Output the [X, Y] coordinate of the center of the cell containing the given text.  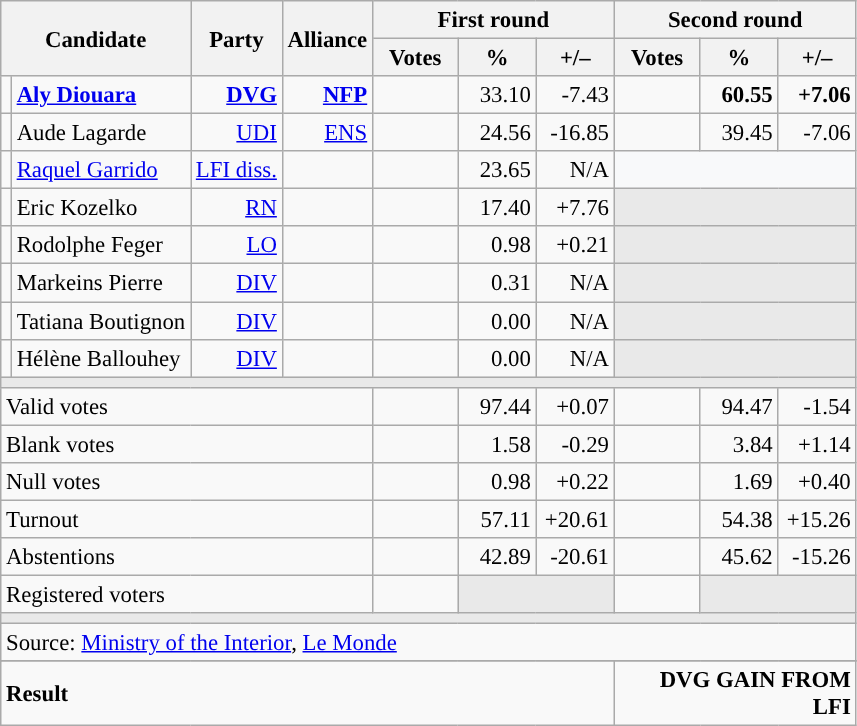
1.69 [739, 482]
Registered voters [187, 594]
94.47 [739, 406]
-7.06 [817, 133]
54.38 [739, 519]
Party [237, 38]
24.56 [497, 133]
3.84 [739, 444]
Source: Ministry of the Interior, Le Monde [428, 643]
-20.61 [575, 557]
-1.54 [817, 406]
-0.29 [575, 444]
Turnout [187, 519]
Valid votes [187, 406]
23.65 [497, 170]
LO [237, 245]
Eric Kozelko [100, 208]
Alliance [327, 38]
17.40 [497, 208]
Abstentions [187, 557]
39.45 [739, 133]
DVG GAIN FROM LFI [735, 694]
-15.26 [817, 557]
Tatiana Boutignon [100, 321]
Candidate [96, 38]
-16.85 [575, 133]
57.11 [497, 519]
Markeins Pierre [100, 283]
+0.40 [817, 482]
+0.21 [575, 245]
42.89 [497, 557]
+15.26 [817, 519]
-7.43 [575, 95]
Raquel Garrido [100, 170]
+7.06 [817, 95]
97.44 [497, 406]
0.31 [497, 283]
Blank votes [187, 444]
Result [308, 694]
+20.61 [575, 519]
60.55 [739, 95]
Aude Lagarde [100, 133]
LFI diss. [237, 170]
33.10 [497, 95]
ENS [327, 133]
+1.14 [817, 444]
First round [493, 20]
1.58 [497, 444]
Null votes [187, 482]
+0.22 [575, 482]
+0.07 [575, 406]
NFP [327, 95]
Aly Diouara [100, 95]
UDI [237, 133]
Rodolphe Feger [100, 245]
DVG [237, 95]
RN [237, 208]
Second round [735, 20]
45.62 [739, 557]
Hélène Ballouhey [100, 358]
+7.76 [575, 208]
